For the text-containing cell, return its midpoint in [x, y] coordinate format. 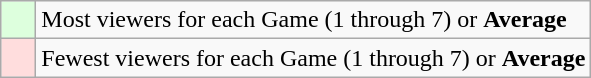
Most viewers for each Game (1 through 7) or Average [314, 20]
Fewest viewers for each Game (1 through 7) or Average [314, 58]
